Return the (x, y) coordinate for the center point of the cell that contains the specified text.  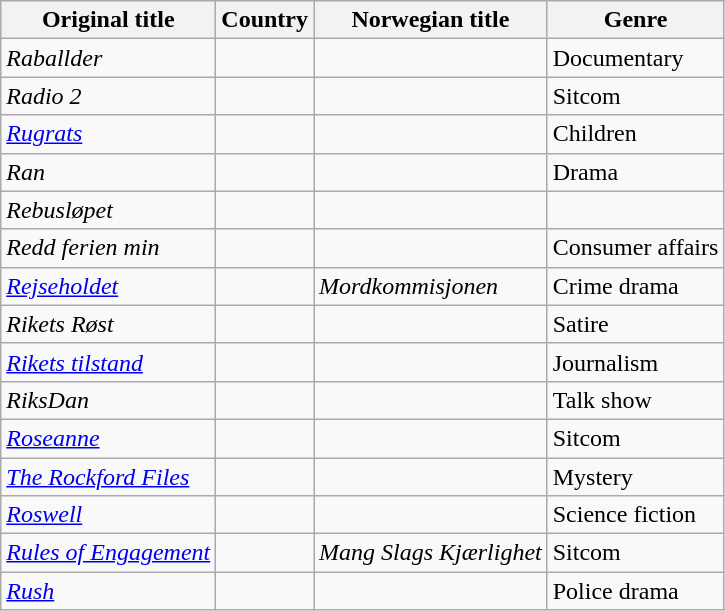
Country (265, 20)
Mordkommisjonen (431, 286)
RiksDan (108, 400)
Genre (636, 20)
Rikets tilstand (108, 362)
Police drama (636, 591)
Journalism (636, 362)
Ran (108, 172)
Crime drama (636, 286)
Consumer affairs (636, 248)
Satire (636, 324)
Talk show (636, 400)
Redd ferien min (108, 248)
Science fiction (636, 515)
Norwegian title (431, 20)
Documentary (636, 58)
Roswell (108, 515)
Drama (636, 172)
Children (636, 134)
Radio 2 (108, 96)
Rikets Røst (108, 324)
Rejseholdet (108, 286)
Rugrats (108, 134)
Rush (108, 591)
Rebusløpet (108, 210)
Raballder (108, 58)
Mang Slags Kjærlighet (431, 553)
Rules of Engagement (108, 553)
Original title (108, 20)
Mystery (636, 477)
The Rockford Files (108, 477)
Roseanne (108, 438)
